From the cell containing the given text, extract its center point as (x, y) coordinate. 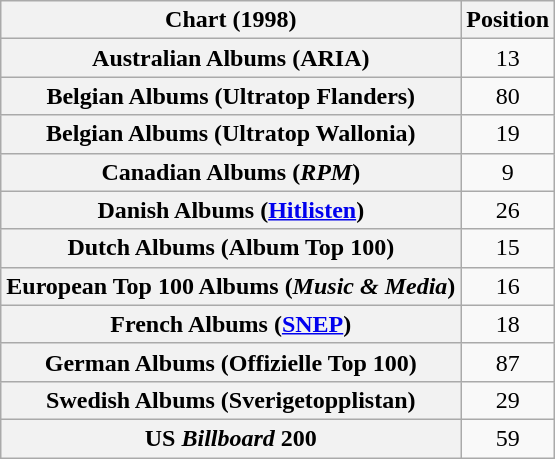
9 (508, 172)
Danish Albums (Hitlisten) (231, 210)
Swedish Albums (Sverigetopplistan) (231, 400)
26 (508, 210)
29 (508, 400)
Belgian Albums (Ultratop Wallonia) (231, 134)
Australian Albums (ARIA) (231, 58)
19 (508, 134)
Dutch Albums (Album Top 100) (231, 248)
16 (508, 286)
80 (508, 96)
Position (508, 20)
18 (508, 324)
Canadian Albums (RPM) (231, 172)
13 (508, 58)
French Albums (SNEP) (231, 324)
US Billboard 200 (231, 438)
87 (508, 362)
European Top 100 Albums (Music & Media) (231, 286)
15 (508, 248)
59 (508, 438)
German Albums (Offizielle Top 100) (231, 362)
Belgian Albums (Ultratop Flanders) (231, 96)
Chart (1998) (231, 20)
